Pinpoint the cell where the given text exists, returning its [x, y] midpoint coordinate. 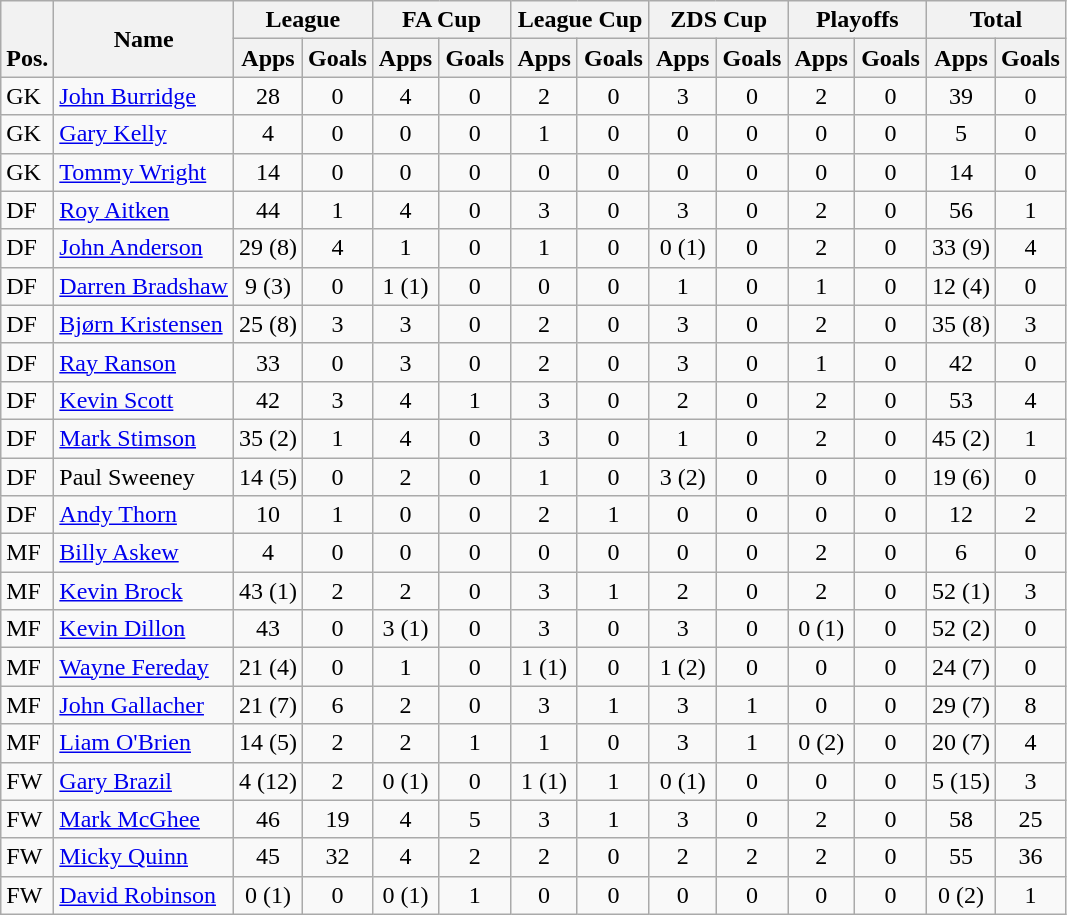
5 (15) [962, 781]
35 (8) [962, 324]
39 [962, 96]
21 (4) [268, 667]
Paul Sweeney [144, 477]
Wayne Fereday [144, 667]
Andy Thorn [144, 515]
Bjørn Kristensen [144, 324]
24 (7) [962, 667]
19 [338, 819]
58 [962, 819]
35 (2) [268, 438]
4 (12) [268, 781]
Playoffs [858, 20]
Darren Bradshaw [144, 286]
19 (6) [962, 477]
Pos. [28, 39]
44 [268, 210]
Kevin Scott [144, 400]
John Burridge [144, 96]
53 [962, 400]
Total [996, 20]
45 [268, 857]
League [302, 20]
John Anderson [144, 248]
36 [1031, 857]
43 (1) [268, 591]
Kevin Brock [144, 591]
12 [962, 515]
32 [338, 857]
33 [268, 362]
52 (2) [962, 629]
Name [144, 39]
33 (9) [962, 248]
25 (8) [268, 324]
Gary Brazil [144, 781]
3 (1) [406, 629]
45 (2) [962, 438]
25 [1031, 819]
20 (7) [962, 743]
12 (4) [962, 286]
Tommy Wright [144, 172]
28 [268, 96]
Kevin Dillon [144, 629]
FA Cup [442, 20]
52 (1) [962, 591]
Ray Ranson [144, 362]
29 (7) [962, 705]
Roy Aitken [144, 210]
Gary Kelly [144, 134]
Micky Quinn [144, 857]
10 [268, 515]
John Gallacher [144, 705]
9 (3) [268, 286]
Mark McGhee [144, 819]
Billy Askew [144, 553]
David Robinson [144, 895]
43 [268, 629]
Mark Stimson [144, 438]
1 (2) [682, 667]
ZDS Cup [718, 20]
29 (8) [268, 248]
46 [268, 819]
55 [962, 857]
56 [962, 210]
21 (7) [268, 705]
League Cup [580, 20]
8 [1031, 705]
3 (2) [682, 477]
Liam O'Brien [144, 743]
